Detect which cell encompasses the target text, then output its (X, Y) center coordinate. 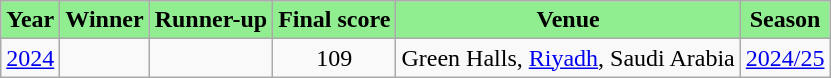
Final score (334, 20)
109 (334, 58)
Venue (568, 20)
Runner-up (211, 20)
Winner (104, 20)
Season (785, 20)
Green Halls, Riyadh, Saudi Arabia (568, 58)
2024/25 (785, 58)
Year (30, 20)
2024 (30, 58)
